From the cell containing the given text, extract its center point as [x, y] coordinate. 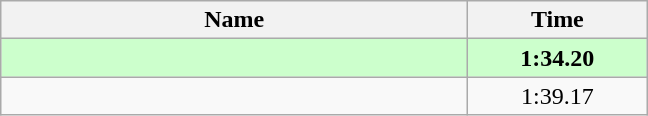
Name [234, 20]
1:34.20 [558, 58]
Time [558, 20]
1:39.17 [558, 96]
